For the text-containing cell, return its midpoint in (x, y) coordinate format. 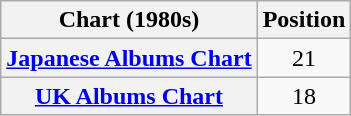
UK Albums Chart (129, 96)
21 (304, 58)
Position (304, 20)
Chart (1980s) (129, 20)
18 (304, 96)
Japanese Albums Chart (129, 58)
